Output the (X, Y) coordinate of the center of the cell containing the given text.  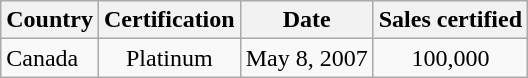
Country (50, 20)
Sales certified (450, 20)
Platinum (169, 58)
May 8, 2007 (306, 58)
100,000 (450, 58)
Certification (169, 20)
Date (306, 20)
Canada (50, 58)
